Locate the cell with the specified text and output its (X, Y) center coordinate. 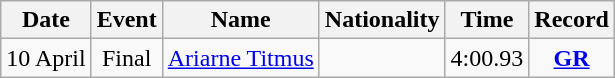
Final (126, 58)
Name (240, 20)
Record (572, 20)
Time (487, 20)
Date (46, 20)
GR (572, 58)
Nationality (382, 20)
Event (126, 20)
Ariarne Titmus (240, 58)
10 April (46, 58)
4:00.93 (487, 58)
